Extract the [x, y] coordinate from the center of the cell holding the provided text.  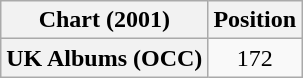
Chart (2001) [104, 20]
UK Albums (OCC) [104, 58]
172 [255, 58]
Position [255, 20]
